Output the [x, y] coordinate of the center of the cell containing the given text.  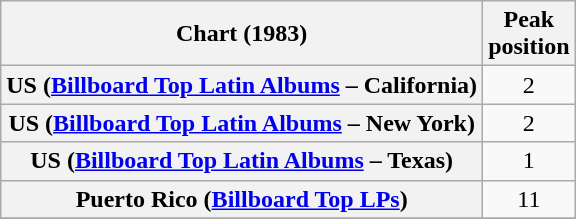
Chart (1983) [242, 34]
Peakposition [529, 34]
1 [529, 161]
Puerto Rico (Billboard Top LPs) [242, 199]
11 [529, 199]
US (Billboard Top Latin Albums – Texas) [242, 161]
US (Billboard Top Latin Albums – New York) [242, 123]
US (Billboard Top Latin Albums – California) [242, 85]
